Identify which cell holds the provided text, then report its (x, y) central coordinate. 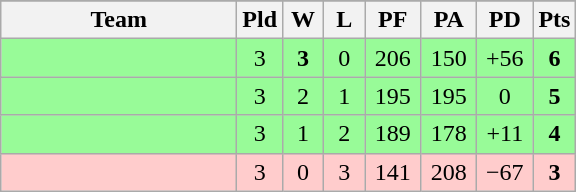
PD (505, 20)
141 (393, 172)
PA (449, 20)
Pld (260, 20)
Pts (554, 20)
5 (554, 96)
L (344, 20)
206 (393, 58)
Team (119, 20)
150 (449, 58)
189 (393, 134)
208 (449, 172)
−67 (505, 172)
178 (449, 134)
+56 (505, 58)
4 (554, 134)
PF (393, 20)
+11 (505, 134)
W (304, 20)
6 (554, 58)
